Return (X, Y) of the center of cell containing provided text 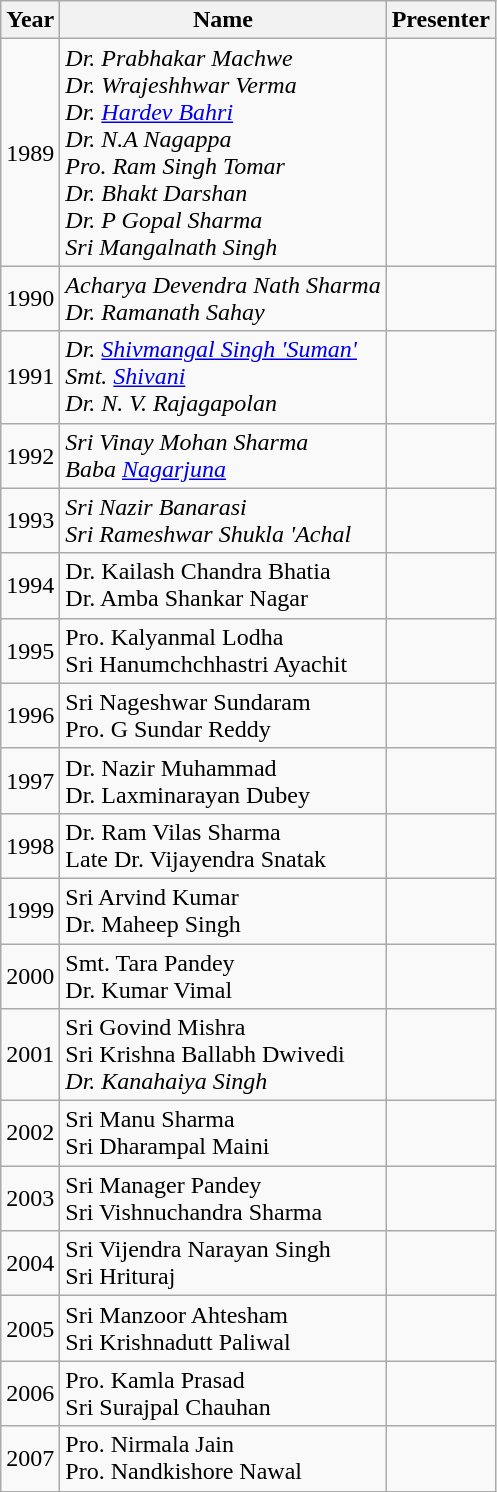
Dr. Ram Vilas SharmaLate Dr. Vijayendra Snatak (223, 846)
2003 (30, 1198)
Acharya Devendra Nath SharmaDr. Ramanath Sahay (223, 298)
2005 (30, 1328)
Pro. Kalyanmal LodhaSri Hanumchchhastri Ayachit (223, 650)
Sri Manzoor AhteshamSri Krishnadutt Paliwal (223, 1328)
Smt. Tara PandeyDr. Kumar Vimal (223, 976)
Pro. Kamla PrasadSri Surajpal Chauhan (223, 1394)
2004 (30, 1264)
Name (223, 20)
Sri Manager PandeySri Vishnuchandra Sharma (223, 1198)
2001 (30, 1055)
Sri Govind MishraSri Krishna Ballabh DwivediDr. Kanahaiya Singh (223, 1055)
Pro. Nirmala JainPro. Nandkishore Nawal (223, 1458)
2007 (30, 1458)
1998 (30, 846)
1990 (30, 298)
Presenter (440, 20)
Sri Vinay Mohan SharmaBaba Nagarjuna (223, 456)
1989 (30, 152)
1993 (30, 520)
1992 (30, 456)
2002 (30, 1134)
2006 (30, 1394)
1999 (30, 910)
Sri Nageshwar SundaramPro. G Sundar Reddy (223, 716)
1991 (30, 377)
Dr. Shivmangal Singh 'Suman'Smt. ShivaniDr. N. V. Rajagapolan (223, 377)
Sri Arvind KumarDr. Maheep Singh (223, 910)
1997 (30, 780)
Sri Nazir BanarasiSri Rameshwar Shukla 'Achal (223, 520)
Sri Vijendra Narayan SinghSri Hrituraj (223, 1264)
Sri Manu SharmaSri Dharampal Maini (223, 1134)
1995 (30, 650)
Dr. Prabhakar MachweDr. Wrajeshhwar VermaDr. Hardev BahriDr. N.A NagappaPro. Ram Singh TomarDr. Bhakt DarshanDr. P Gopal SharmaSri Mangalnath Singh (223, 152)
Dr. Nazir MuhammadDr. Laxminarayan Dubey (223, 780)
Year (30, 20)
2000 (30, 976)
1994 (30, 586)
Dr. Kailash Chandra BhatiaDr. Amba Shankar Nagar (223, 586)
1996 (30, 716)
